Scan for the cell matching the given text and deliver its [X, Y] coordinate at center. 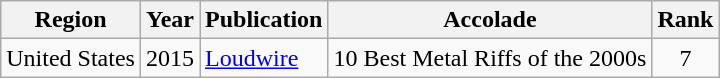
Accolade [490, 20]
Rank [686, 20]
United States [71, 58]
Region [71, 20]
Loudwire [264, 58]
7 [686, 58]
2015 [170, 58]
10 Best Metal Riffs of the 2000s [490, 58]
Publication [264, 20]
Year [170, 20]
